Identify which cell holds the provided text, then report its (X, Y) central coordinate. 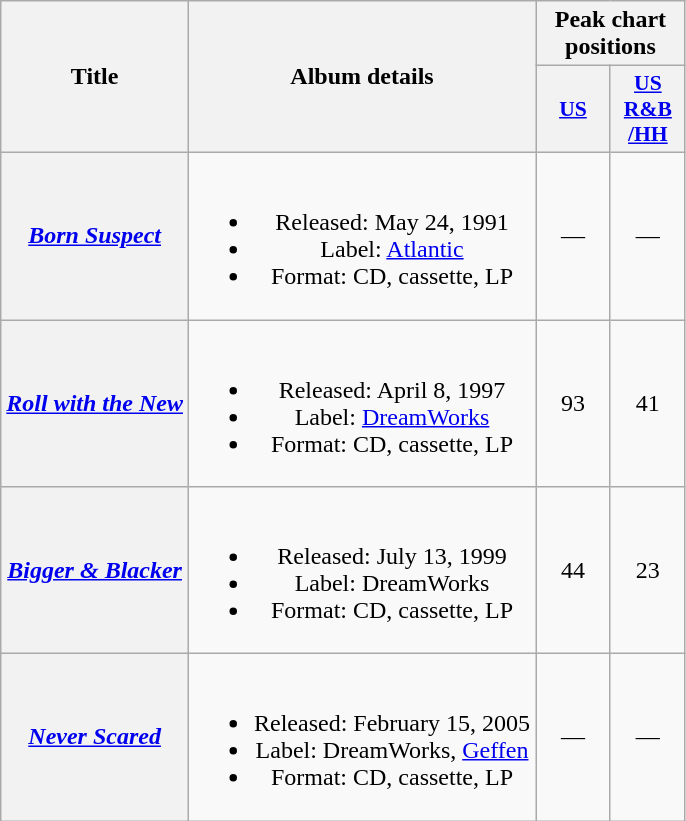
Released: February 15, 2005Label: DreamWorks, GeffenFormat: CD, cassette, LP (362, 738)
Roll with the New (95, 404)
44 (574, 570)
US (574, 110)
Title (95, 77)
Released: May 24, 1991Label: AtlanticFormat: CD, cassette, LP (362, 236)
Released: July 13, 1999Label: DreamWorksFormat: CD, cassette, LP (362, 570)
23 (648, 570)
USR&B/HH (648, 110)
Never Scared (95, 738)
Born Suspect (95, 236)
93 (574, 404)
Peak chart positions (611, 34)
Album details (362, 77)
41 (648, 404)
Bigger & Blacker (95, 570)
Released: April 8, 1997Label: DreamWorksFormat: CD, cassette, LP (362, 404)
